From the cell containing the given text, extract its center point as (X, Y) coordinate. 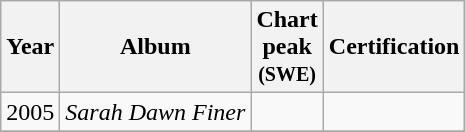
Album (156, 47)
Year (30, 47)
Certification (394, 47)
Chart peak(SWE) (287, 47)
Sarah Dawn Finer (156, 112)
2005 (30, 112)
